Search for the cell housing the specified text and yield its (X, Y) center coordinate. 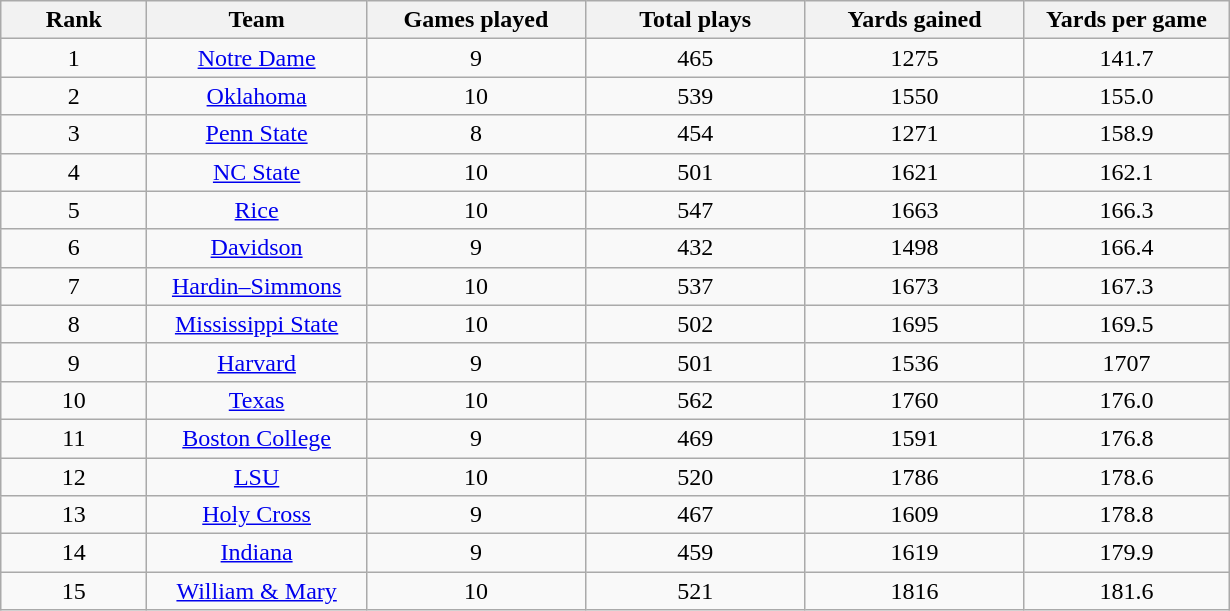
469 (696, 438)
502 (696, 324)
Rice (256, 210)
1 (74, 58)
181.6 (1126, 591)
Indiana (256, 553)
1663 (914, 210)
141.7 (1126, 58)
1760 (914, 400)
1550 (914, 96)
6 (74, 248)
562 (696, 400)
Yards per game (1126, 20)
167.3 (1126, 286)
1673 (914, 286)
4 (74, 172)
176.0 (1126, 400)
178.8 (1126, 515)
1707 (1126, 362)
1619 (914, 553)
521 (696, 591)
Davidson (256, 248)
166.3 (1126, 210)
155.0 (1126, 96)
547 (696, 210)
179.9 (1126, 553)
Texas (256, 400)
3 (74, 134)
1591 (914, 438)
465 (696, 58)
178.6 (1126, 477)
539 (696, 96)
Team (256, 20)
Boston College (256, 438)
LSU (256, 477)
13 (74, 515)
432 (696, 248)
1621 (914, 172)
14 (74, 553)
1695 (914, 324)
1609 (914, 515)
NC State (256, 172)
Holy Cross (256, 515)
459 (696, 553)
1498 (914, 248)
15 (74, 591)
2 (74, 96)
1816 (914, 591)
158.9 (1126, 134)
Penn State (256, 134)
166.4 (1126, 248)
467 (696, 515)
Total plays (696, 20)
5 (74, 210)
520 (696, 477)
1536 (914, 362)
11 (74, 438)
Yards gained (914, 20)
537 (696, 286)
1786 (914, 477)
176.8 (1126, 438)
William & Mary (256, 591)
Games played (476, 20)
12 (74, 477)
Oklahoma (256, 96)
Rank (74, 20)
1275 (914, 58)
169.5 (1126, 324)
Notre Dame (256, 58)
Mississippi State (256, 324)
454 (696, 134)
1271 (914, 134)
Harvard (256, 362)
7 (74, 286)
162.1 (1126, 172)
Hardin–Simmons (256, 286)
